Provide the [x, y] coordinate of the cell's center where the given text is located.  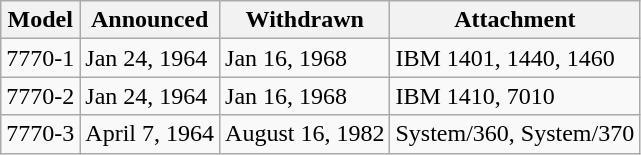
Attachment [515, 20]
7770-3 [40, 134]
IBM 1410, 7010 [515, 96]
IBM 1401, 1440, 1460 [515, 58]
Withdrawn [305, 20]
7770-1 [40, 58]
April 7, 1964 [150, 134]
System/360, System/370 [515, 134]
Announced [150, 20]
Model [40, 20]
August 16, 1982 [305, 134]
7770-2 [40, 96]
